Pinpoint the cell where the given text exists, returning its [X, Y] midpoint coordinate. 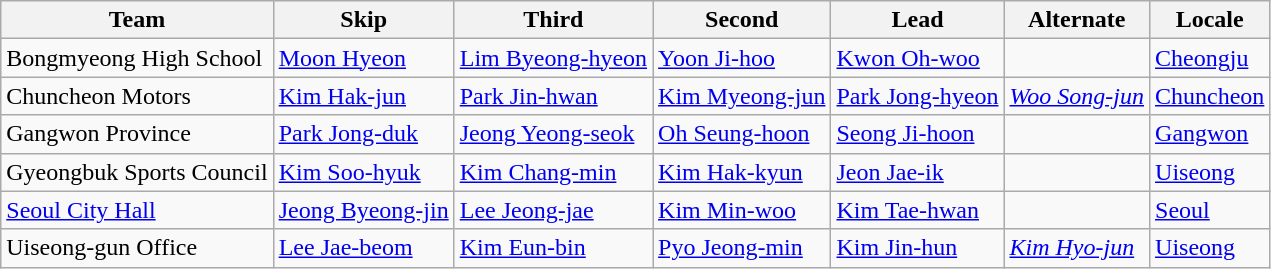
Kim Tae-hwan [918, 210]
Seoul City Hall [137, 210]
Gyeongbuk Sports Council [137, 172]
Gangwon Province [137, 134]
Kim Hyo-jun [1077, 248]
Oh Seung-hoon [742, 134]
Cheongju [1210, 58]
Lead [918, 20]
Kim Eun-bin [553, 248]
Park Jin-hwan [553, 96]
Second [742, 20]
Lee Jeong-jae [553, 210]
Third [553, 20]
Alternate [1077, 20]
Kim Myeong-jun [742, 96]
Kim Hak-kyun [742, 172]
Uiseong-gun Office [137, 248]
Lee Jae-beom [364, 248]
Moon Hyeon [364, 58]
Skip [364, 20]
Team [137, 20]
Kim Jin-hun [918, 248]
Pyo Jeong-min [742, 248]
Chuncheon [1210, 96]
Kim Min-woo [742, 210]
Park Jong-duk [364, 134]
Jeong Yeong-seok [553, 134]
Lim Byeong-hyeon [553, 58]
Park Jong-hyeon [918, 96]
Jeong Byeong-jin [364, 210]
Locale [1210, 20]
Woo Song-jun [1077, 96]
Seoul [1210, 210]
Kim Soo-hyuk [364, 172]
Kim Chang-min [553, 172]
Chuncheon Motors [137, 96]
Seong Ji-hoon [918, 134]
Kwon Oh-woo [918, 58]
Bongmyeong High School [137, 58]
Gangwon [1210, 134]
Kim Hak-jun [364, 96]
Jeon Jae-ik [918, 172]
Yoon Ji-hoo [742, 58]
